Identify which cell holds the provided text, then report its (X, Y) central coordinate. 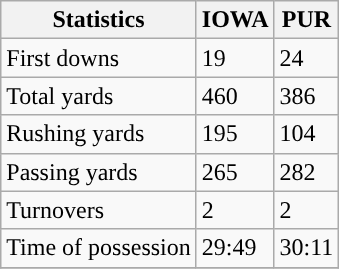
Time of possession (99, 248)
460 (235, 96)
29:49 (235, 248)
Total yards (99, 96)
IOWA (235, 20)
104 (306, 134)
Passing yards (99, 172)
386 (306, 96)
265 (235, 172)
First downs (99, 58)
Statistics (99, 20)
19 (235, 58)
PUR (306, 20)
Rushing yards (99, 134)
282 (306, 172)
24 (306, 58)
Turnovers (99, 210)
195 (235, 134)
30:11 (306, 248)
